For the text-containing cell, return its midpoint in (X, Y) coordinate format. 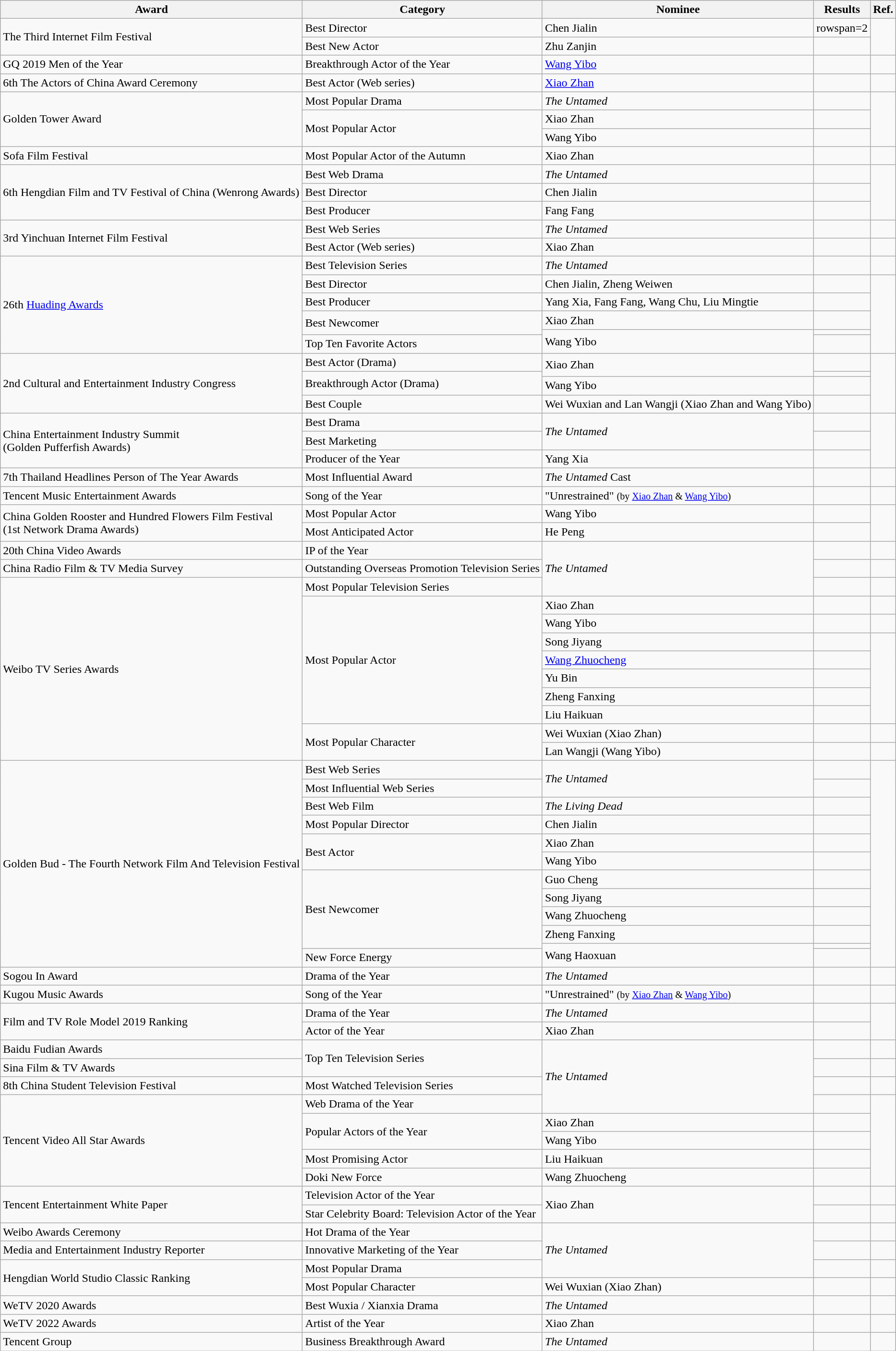
Results (842, 10)
Yang Xia, Fang Fang, Wang Chu, Liu Mingtie (678, 302)
Best Wuxia / Xianxia Drama (423, 1305)
Popular Actors of the Year (423, 1132)
Most Popular Actor of the Autumn (423, 156)
Television Actor of the Year (423, 1195)
Kugou Music Awards (152, 994)
Nominee (678, 10)
2nd Cultural and Entertainment Industry Congress (152, 383)
Wang Haoxuan (678, 955)
Most Popular Director (423, 825)
Most Popular Television Series (423, 587)
The Untamed Cast (678, 477)
Golden Tower Award (152, 119)
Top Ten Favorite Actors (423, 344)
Film and TV Role Model 2019 Ranking (152, 1022)
Media and Entertainment Industry Reporter (152, 1250)
6th The Actors of China Award Ceremony (152, 83)
Yang Xia (678, 459)
Best Actor (423, 852)
Chen Jialin, Zheng Weiwen (678, 284)
Doki New Force (423, 1177)
Yu Bin (678, 678)
WeTV 2020 Awards (152, 1305)
Tencent Video All Star Awards (152, 1141)
Best New Actor (423, 46)
Most Promising Actor (423, 1159)
China Entertainment Industry Summit (Golden Pufferfish Awards) (152, 440)
Tencent Entertainment White Paper (152, 1205)
GQ 2019 Men of the Year (152, 64)
7th Thailand Headlines Person of The Year Awards (152, 477)
Tencent Music Entertainment Awards (152, 495)
Web Drama of the Year (423, 1104)
Zhu Zanjin (678, 46)
Top Ten Television Series (423, 1058)
Category (423, 10)
Actor of the Year (423, 1031)
3rd Yinchuan Internet Film Festival (152, 238)
China Golden Rooster and Hundred Flowers Film Festival (1st Network Drama Awards) (152, 523)
Weibo TV Series Awards (152, 669)
Most Anticipated Actor (423, 532)
Sofa Film Festival (152, 156)
Sogou In Award (152, 976)
Best Drama (423, 422)
Lan Wangji (Wang Yibo) (678, 751)
rowspan=2 (842, 28)
Most Watched Television Series (423, 1086)
Tencent Group (152, 1341)
Wei Wuxian and Lan Wangji (Xiao Zhan and Wang Yibo) (678, 404)
The Living Dead (678, 806)
Business Breakthrough Award (423, 1341)
Best Actor (Drama) (423, 362)
8th China Student Television Festival (152, 1086)
Best Couple (423, 404)
Most Influential Web Series (423, 788)
Artist of the Year (423, 1323)
Award (152, 10)
The Third Internet Film Festival (152, 37)
20th China Video Awards (152, 550)
New Force Energy (423, 958)
Breakthrough Actor of the Year (423, 64)
He Peng (678, 532)
IP of the Year (423, 550)
Fang Fang (678, 210)
Star Celebrity Board: Television Actor of the Year (423, 1214)
Hot Drama of the Year (423, 1232)
Producer of the Year (423, 459)
Hengdian World Studio Classic Ranking (152, 1278)
Breakthrough Actor (Drama) (423, 383)
Guo Cheng (678, 879)
Innovative Marketing of the Year (423, 1250)
Best Marketing (423, 440)
26th Huading Awards (152, 304)
Best Web Film (423, 806)
Sina Film & TV Awards (152, 1068)
Outstanding Overseas Promotion Television Series (423, 569)
6th Hengdian Film and TV Festival of China (Wenrong Awards) (152, 192)
Weibo Awards Ceremony (152, 1232)
Best Television Series (423, 266)
Ref. (884, 10)
Baidu Fudian Awards (152, 1049)
WeTV 2022 Awards (152, 1323)
Best Web Drama (423, 174)
Most Influential Award (423, 477)
China Radio Film & TV Media Survey (152, 569)
Golden Bud - The Fourth Network Film And Television Festival (152, 864)
